Detect which cell encompasses the target text, then output its (x, y) center coordinate. 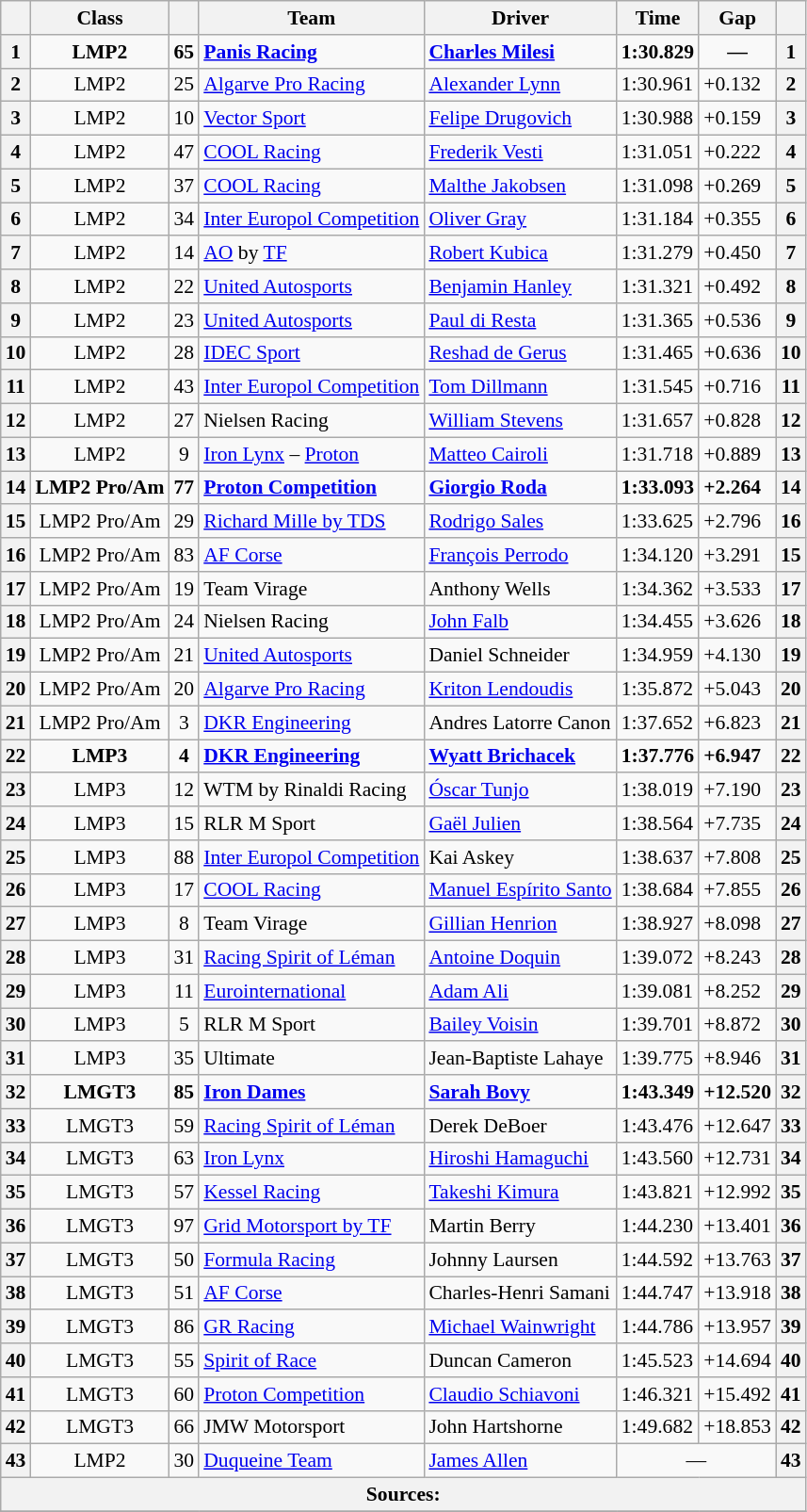
Óscar Tunjo (520, 790)
Alexander Lynn (520, 85)
66 (184, 1427)
Charles Milesi (520, 52)
85 (184, 1092)
Kessel Racing (311, 1193)
Adam Ali (520, 991)
Jean-Baptiste Lahaye (520, 1059)
63 (184, 1159)
1:31.098 (657, 186)
John Hartshorne (520, 1427)
+0.159 (737, 119)
1:38.637 (657, 857)
+0.450 (737, 253)
Rodrigo Sales (520, 522)
1:44.786 (657, 1327)
77 (184, 488)
Ultimate (311, 1059)
+0.132 (737, 85)
+7.735 (737, 823)
Iron Lynx – Proton (311, 454)
1:43.560 (657, 1159)
Andres Latorre Canon (520, 723)
1:31.545 (657, 387)
+0.536 (737, 320)
+12.731 (737, 1159)
1:39.701 (657, 1025)
JMW Motorsport (311, 1427)
+4.130 (737, 656)
+14.694 (737, 1360)
1:38.684 (657, 890)
1:31.465 (657, 353)
Vector Sport (311, 119)
IDEC Sport (311, 353)
Richard Mille by TDS (311, 522)
1:45.523 (657, 1360)
Duqueine Team (311, 1461)
1:30.829 (657, 52)
1:31.321 (657, 286)
1:49.682 (657, 1427)
Duncan Cameron (520, 1360)
Iron Dames (311, 1092)
86 (184, 1327)
+12.647 (737, 1126)
Matteo Cairoli (520, 454)
William Stevens (520, 421)
1:31.657 (657, 421)
Gillian Henrion (520, 924)
+0.716 (737, 387)
+15.492 (737, 1394)
GR Racing (311, 1327)
60 (184, 1394)
55 (184, 1360)
Time (657, 18)
47 (184, 153)
+13.918 (737, 1293)
1:44.747 (657, 1293)
1:33.625 (657, 522)
1:43.476 (657, 1126)
Felipe Drugovich (520, 119)
1:46.321 (657, 1394)
Formula Racing (311, 1260)
Kai Askey (520, 857)
1:43.821 (657, 1193)
Hiroshi Hamaguchi (520, 1159)
Iron Lynx (311, 1159)
1:38.927 (657, 924)
Reshad de Gerus (520, 353)
+2.264 (737, 488)
Sources: (403, 1495)
Grid Motorsport by TF (311, 1227)
+3.626 (737, 622)
François Perrodo (520, 555)
88 (184, 857)
Eurointernational (311, 991)
Johnny Laursen (520, 1260)
Tom Dillmann (520, 387)
57 (184, 1193)
+0.492 (737, 286)
+3.533 (737, 589)
Spirit of Race (311, 1360)
1:44.592 (657, 1260)
Panis Racing (311, 52)
1:37.652 (657, 723)
1:43.349 (657, 1092)
Paul di Resta (520, 320)
1:33.093 (657, 488)
+7.190 (737, 790)
Sarah Bovy (520, 1092)
+0.269 (737, 186)
WTM by Rinaldi Racing (311, 790)
1:34.959 (657, 656)
Derek DeBoer (520, 1126)
1:31.051 (657, 153)
Charles-Henri Samani (520, 1293)
Wyatt Brichacek (520, 756)
+7.855 (737, 890)
+8.872 (737, 1025)
1:34.362 (657, 589)
59 (184, 1126)
1:39.081 (657, 991)
Kriton Lendoudis (520, 690)
+8.098 (737, 924)
Michael Wainwright (520, 1327)
65 (184, 52)
Driver (520, 18)
+13.763 (737, 1260)
+13.957 (737, 1327)
+2.796 (737, 522)
+0.222 (737, 153)
+8.946 (737, 1059)
1:39.775 (657, 1059)
1:31.279 (657, 253)
Claudio Schiavoni (520, 1394)
+0.355 (737, 219)
Gaël Julien (520, 823)
Daniel Schneider (520, 656)
+5.043 (737, 690)
John Falb (520, 622)
Malthe Jakobsen (520, 186)
1:37.776 (657, 756)
Benjamin Hanley (520, 286)
Manuel Espírito Santo (520, 890)
1:44.230 (657, 1227)
50 (184, 1260)
97 (184, 1227)
+18.853 (737, 1427)
1:34.120 (657, 555)
1:31.184 (657, 219)
+8.252 (737, 991)
Frederik Vesti (520, 153)
+12.520 (737, 1092)
+6.947 (737, 756)
+13.401 (737, 1227)
1:38.564 (657, 823)
Antoine Doquin (520, 958)
Robert Kubica (520, 253)
+0.828 (737, 421)
1:31.718 (657, 454)
Giorgio Roda (520, 488)
1:30.961 (657, 85)
+7.808 (737, 857)
1:34.455 (657, 622)
1:35.872 (657, 690)
1:39.072 (657, 958)
Anthony Wells (520, 589)
+0.636 (737, 353)
1:30.988 (657, 119)
Martin Berry (520, 1227)
AO by TF (311, 253)
Oliver Gray (520, 219)
51 (184, 1293)
Class (100, 18)
Bailey Voisin (520, 1025)
Takeshi Kimura (520, 1193)
Gap (737, 18)
+0.889 (737, 454)
83 (184, 555)
James Allen (520, 1461)
Team (311, 18)
1:38.019 (657, 790)
+3.291 (737, 555)
+12.992 (737, 1193)
+8.243 (737, 958)
+6.823 (737, 723)
1:31.365 (657, 320)
